Capture the cell that displays the provided text and extract its (x, y) central coordinate. 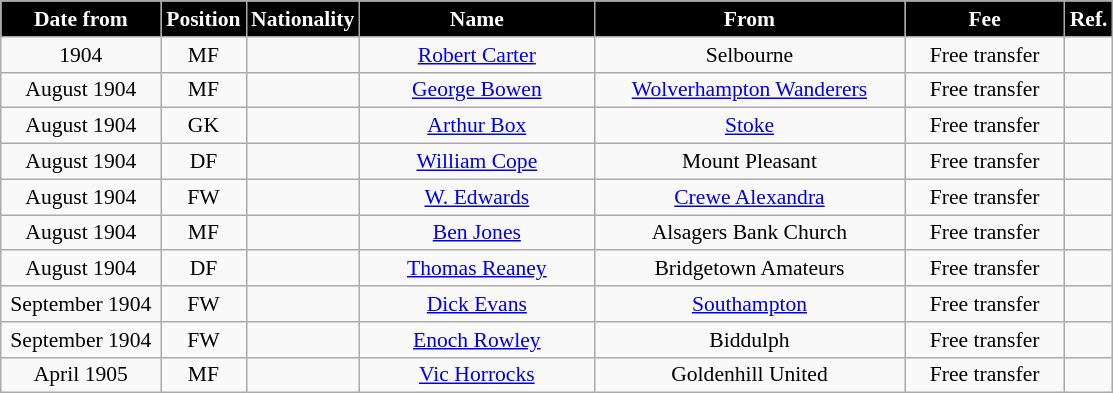
Position (204, 19)
Arthur Box (476, 126)
Vic Horrocks (476, 375)
Thomas Reaney (476, 269)
Bridgetown Amateurs (749, 269)
1904 (81, 55)
Dick Evans (476, 304)
GK (204, 126)
Biddulph (749, 340)
April 1905 (81, 375)
Wolverhampton Wanderers (749, 90)
Southampton (749, 304)
Date from (81, 19)
Enoch Rowley (476, 340)
Crewe Alexandra (749, 197)
Goldenhill United (749, 375)
W. Edwards (476, 197)
William Cope (476, 162)
Mount Pleasant (749, 162)
Stoke (749, 126)
Fee (985, 19)
Selbourne (749, 55)
Alsagers Bank Church (749, 233)
From (749, 19)
Robert Carter (476, 55)
Ref. (1089, 19)
Nationality (302, 19)
Ben Jones (476, 233)
Name (476, 19)
George Bowen (476, 90)
